For the text-containing cell, return its midpoint in [X, Y] coordinate format. 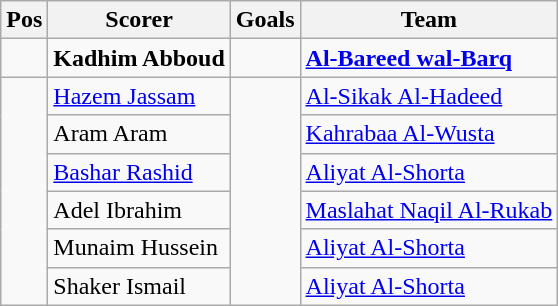
Shaker Ismail [139, 286]
Pos [24, 20]
Al-Sikak Al-Hadeed [429, 96]
Goals [265, 20]
Scorer [139, 20]
Munaim Hussein [139, 248]
Adel Ibrahim [139, 210]
Kadhim Abboud [139, 58]
Al-Bareed wal-Barq [429, 58]
Team [429, 20]
Hazem Jassam [139, 96]
Aram Aram [139, 134]
Kahrabaa Al-Wusta [429, 134]
Bashar Rashid [139, 172]
Maslahat Naqil Al-Rukab [429, 210]
